Output the [x, y] coordinate of the center of the cell containing the given text.  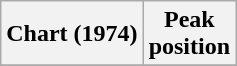
Peakposition [189, 34]
Chart (1974) [72, 34]
